For the text-containing cell, return its midpoint in (X, Y) coordinate format. 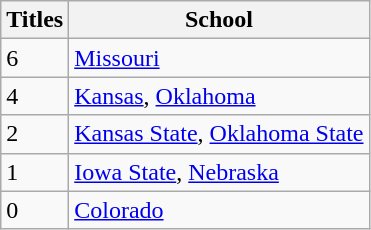
Kansas State, Oklahoma State (219, 134)
0 (35, 210)
Titles (35, 20)
Iowa State, Nebraska (219, 172)
Kansas, Oklahoma (219, 96)
6 (35, 58)
School (219, 20)
Colorado (219, 210)
Missouri (219, 58)
1 (35, 172)
2 (35, 134)
4 (35, 96)
